Identify which cell holds the provided text, then report its [X, Y] central coordinate. 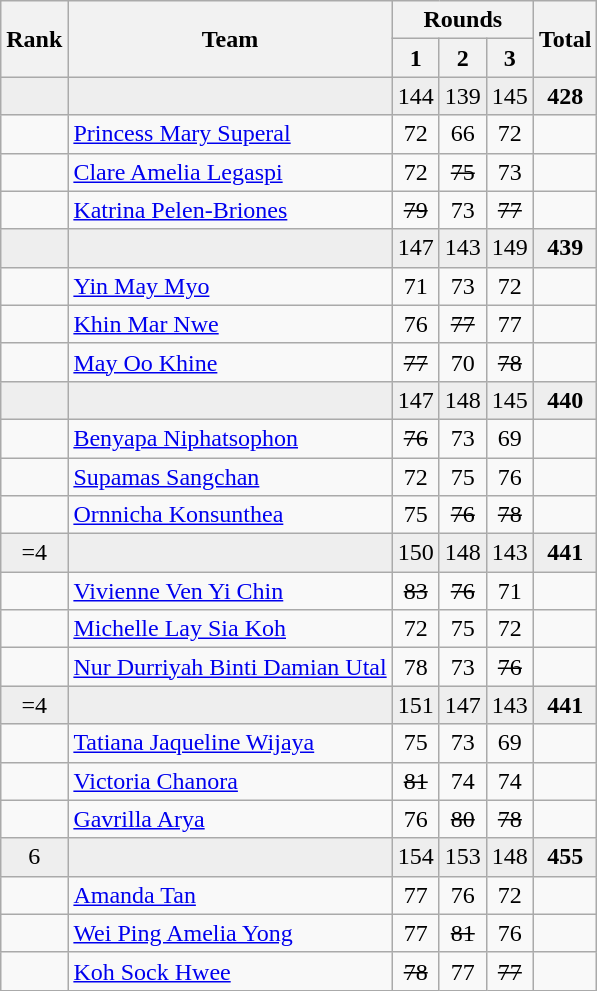
Vivienne Ven Yi Chin [230, 591]
Team [230, 39]
Supamas Sangchan [230, 477]
428 [565, 96]
Amanda Tan [230, 895]
79 [416, 210]
Nur Durriyah Binti Damian Utal [230, 667]
6 [34, 857]
151 [416, 705]
83 [416, 591]
Victoria Chanora [230, 781]
Wei Ping Amelia Yong [230, 933]
Rank [34, 39]
154 [416, 857]
Benyapa Niphatsophon [230, 438]
153 [462, 857]
149 [510, 248]
440 [565, 400]
Khin Mar Nwe [230, 324]
Princess Mary Superal [230, 134]
144 [416, 96]
455 [565, 857]
Yin May Myo [230, 286]
1 [416, 58]
Koh Sock Hwee [230, 971]
139 [462, 96]
Ornnicha Konsunthea [230, 515]
80 [462, 819]
2 [462, 58]
150 [416, 553]
66 [462, 134]
Michelle Lay Sia Koh [230, 629]
Gavrilla Arya [230, 819]
Tatiana Jaqueline Wijaya [230, 743]
70 [462, 362]
Total [565, 39]
Katrina Pelen-Briones [230, 210]
Clare Amelia Legaspi [230, 172]
439 [565, 248]
May Oo Khine [230, 362]
Rounds [462, 20]
3 [510, 58]
